Extract the [x, y] coordinate from the center of the cell holding the provided text.  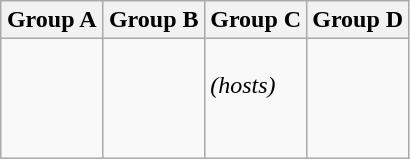
Group D [358, 20]
(hosts) [256, 98]
Group B [154, 20]
Group C [256, 20]
Group A [52, 20]
